Identify which cell holds the provided text, then report its [X, Y] central coordinate. 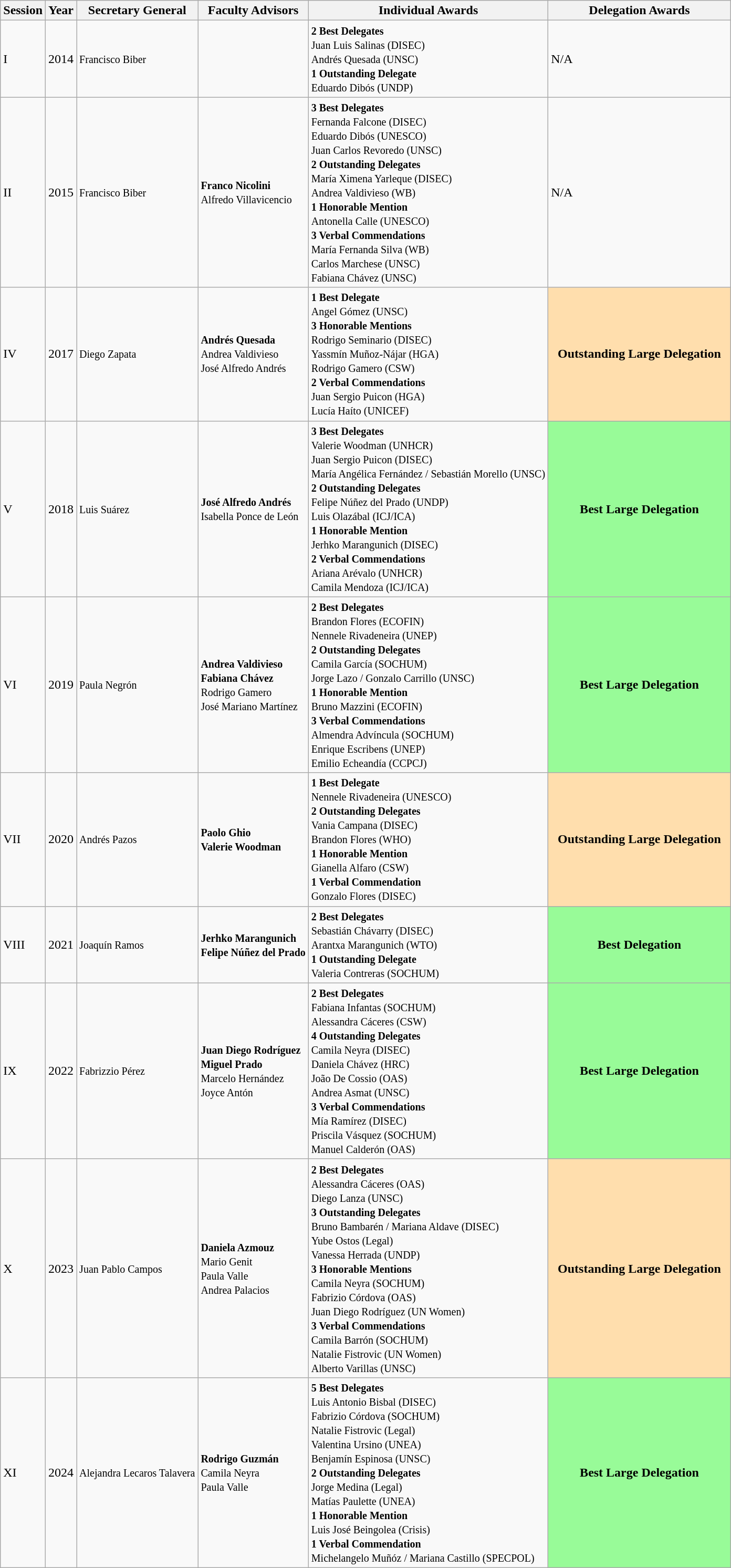
X [23, 1268]
Paolo Ghio Valerie Woodman [253, 839]
V [23, 508]
Diego Zapata [138, 354]
2022 [61, 1071]
Jerhko MarangunichFelipe Núñez del Prado [253, 944]
VI [23, 685]
2021 [61, 944]
XI [23, 1472]
Year [61, 11]
2 Best DelegatesJuan Luis Salinas (DISEC)Andrés Quesada (UNSC)1 Outstanding DelegateEduardo Dibós (UNDP) [428, 59]
2018 [61, 508]
José Alfredo AndrésIsabella Ponce de León [253, 508]
IV [23, 354]
VIII [23, 944]
2020 [61, 839]
2024 [61, 1472]
Andrés Pazos [138, 839]
IX [23, 1071]
Franco NicoliniAlfredo Villavicencio [253, 192]
Delegation Awards [640, 11]
Paula Negrón [138, 685]
Juan Diego RodríguezMiguel PradoMarcelo HernándezJoyce Antón [253, 1071]
2023 [61, 1268]
2 Best DelegatesSebastián Chávarry (DISEC)Arantxa Marangunich (WTO)1 Outstanding DelegateValeria Contreras (SOCHUM) [428, 944]
Andrea ValdiviesoFabiana ChávezRodrigo GameroJosé Mariano Martínez [253, 685]
Best Delegation [640, 944]
2017 [61, 354]
Alejandra Lecaros Talavera [138, 1472]
II [23, 192]
Rodrigo GuzmánCamila NeyraPaula Valle [253, 1472]
Fabrizzio Pérez [138, 1071]
Luis Suárez [138, 508]
2015 [61, 192]
Secretary General [138, 11]
VII [23, 839]
Andrés QuesadaAndrea ValdiviesoJosé Alfredo Andrés [253, 354]
Individual Awards [428, 11]
Daniela AzmouzMario GenitPaula ValleAndrea Palacios [253, 1268]
I [23, 59]
Juan Pablo Campos [138, 1268]
Session [23, 11]
2019 [61, 685]
Joaquín Ramos [138, 944]
2014 [61, 59]
Faculty Advisors [253, 11]
